Find where the given text appears and provide that cell's center as [X, Y] coordinate. 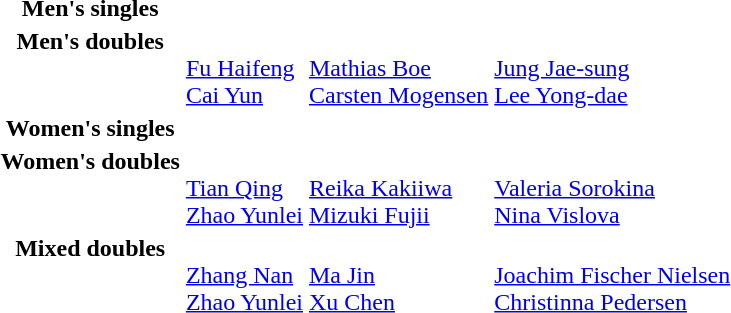
Reika KakiiwaMizuki Fujii [398, 188]
Fu HaifengCai Yun [244, 68]
Tian QingZhao Yunlei [244, 188]
Mathias BoeCarsten Mogensen [398, 68]
